Return [x, y] of the center of cell containing provided text 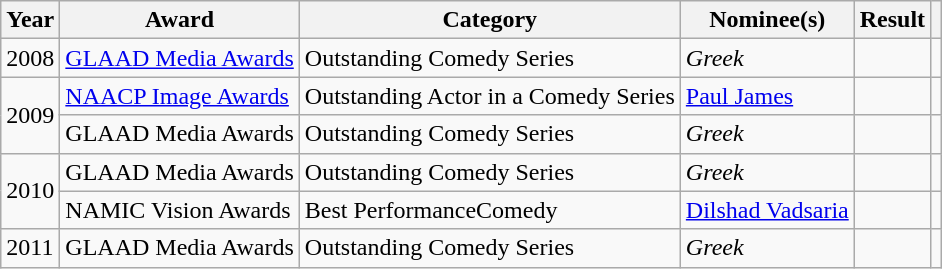
2011 [30, 248]
Dilshad Vadsaria [767, 210]
Paul James [767, 96]
Best PerformanceComedy [490, 210]
Award [180, 20]
2010 [30, 191]
Result [892, 20]
NAACP Image Awards [180, 96]
Category [490, 20]
Year [30, 20]
NAMIC Vision Awards [180, 210]
Outstanding Actor in a Comedy Series [490, 96]
2008 [30, 58]
2009 [30, 115]
Nominee(s) [767, 20]
